For the text-containing cell, return its midpoint in (x, y) coordinate format. 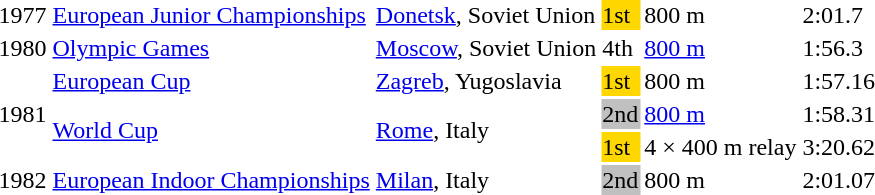
4 × 400 m relay (720, 147)
European Junior Championships (211, 15)
Rome, Italy (486, 130)
Milan, Italy (486, 180)
4th (620, 48)
Olympic Games (211, 48)
World Cup (211, 130)
European Cup (211, 81)
Moscow, Soviet Union (486, 48)
Donetsk, Soviet Union (486, 15)
European Indoor Championships (211, 180)
Zagreb, Yugoslavia (486, 81)
